Determine the [X, Y] coordinate at the center of the cell enclosing the given text.  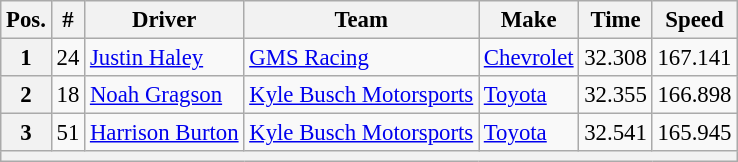
51 [68, 133]
18 [68, 95]
Chevrolet [528, 58]
32.308 [616, 58]
167.141 [694, 58]
Make [528, 20]
3 [26, 133]
Speed [694, 20]
Noah Gragson [164, 95]
166.898 [694, 95]
32.355 [616, 95]
Justin Haley [164, 58]
Team [362, 20]
165.945 [694, 133]
# [68, 20]
24 [68, 58]
Pos. [26, 20]
Driver [164, 20]
GMS Racing [362, 58]
Time [616, 20]
Harrison Burton [164, 133]
1 [26, 58]
2 [26, 95]
32.541 [616, 133]
